Extract the [x, y] coordinate from the center of the cell holding the provided text.  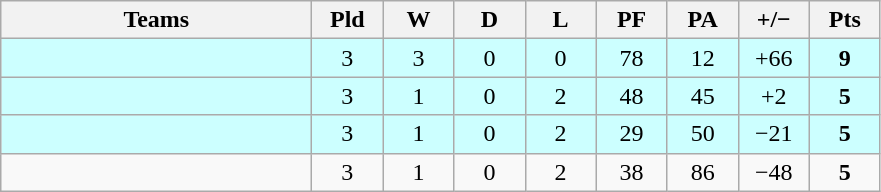
12 [702, 58]
L [560, 20]
29 [632, 134]
48 [632, 96]
+/− [774, 20]
+66 [774, 58]
+2 [774, 96]
−48 [774, 172]
38 [632, 172]
Pts [844, 20]
78 [632, 58]
W [418, 20]
PF [632, 20]
86 [702, 172]
9 [844, 58]
45 [702, 96]
Pld [348, 20]
50 [702, 134]
D [490, 20]
Teams [156, 20]
PA [702, 20]
−21 [774, 134]
